For the text-containing cell, return its midpoint in [X, Y] coordinate format. 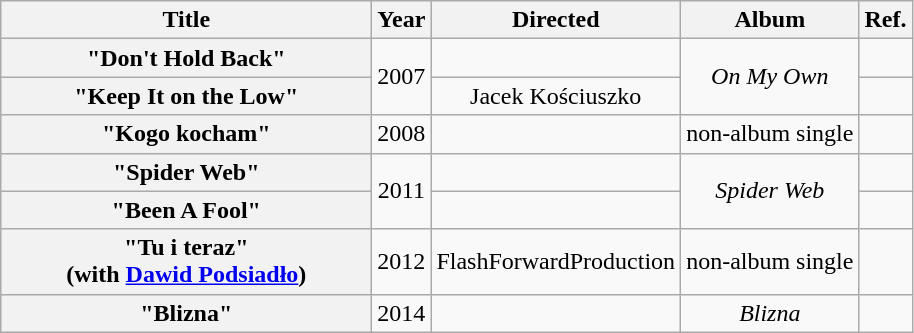
"Blizna" [186, 313]
"Been A Fool" [186, 210]
FlashForwardProduction [556, 262]
Title [186, 20]
Album [770, 20]
Spider Web [770, 191]
"Don't Hold Back" [186, 58]
Directed [556, 20]
2011 [402, 191]
2007 [402, 77]
On My Own [770, 77]
"Kogo kocham" [186, 134]
"Spider Web" [186, 172]
2014 [402, 313]
Jacek Kościuszko [556, 96]
2012 [402, 262]
Ref. [886, 20]
2008 [402, 134]
"Keep It on the Low" [186, 96]
Blizna [770, 313]
"Tu i teraz"(with Dawid Podsiadło) [186, 262]
Year [402, 20]
